Find where the given text appears and provide that cell's center as (x, y) coordinate. 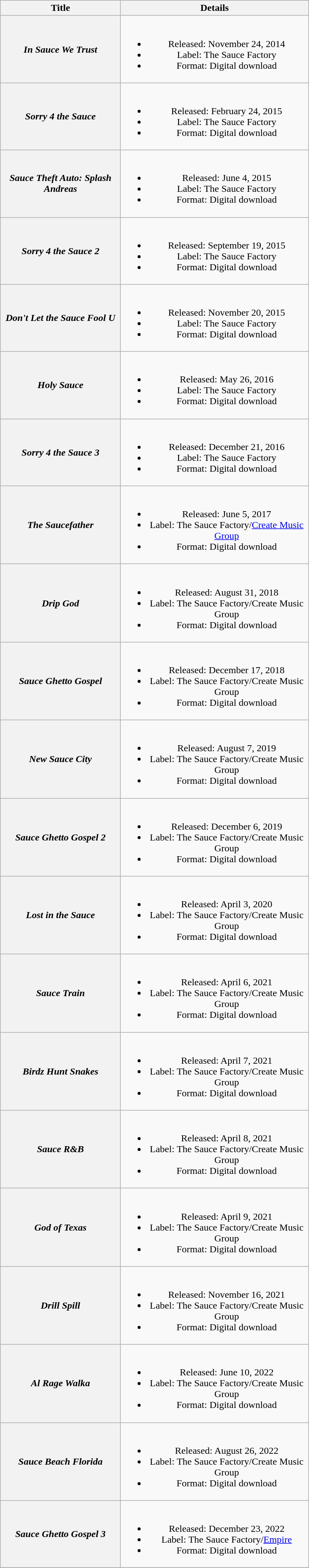
Sauce Ghetto Gospel (60, 681)
Released: April 9, 2021Label: The Sauce Factory/Create Music GroupFormat: Digital download (215, 1227)
Released: February 24, 2015Label: The Sauce FactoryFormat: Digital download (215, 117)
Released: June 5, 2017Label: The Sauce Factory/Create Music GroupFormat: Digital download (215, 525)
Released: May 26, 2016Label: The Sauce FactoryFormat: Digital download (215, 385)
Details (215, 8)
Sauce Theft Auto: Splash Andreas (60, 183)
Released: December 21, 2016Label: The Sauce FactoryFormat: Digital download (215, 452)
Released: June 10, 2022Label: The Sauce Factory/Create Music GroupFormat: Digital download (215, 1383)
Sorry 4 the Sauce 2 (60, 251)
Released: December 23, 2022Label: The Sauce Factory/EmpireFormat: Digital download (215, 1534)
Released: November 16, 2021Label: The Sauce Factory/Create Music GroupFormat: Digital download (215, 1305)
Released: August 31, 2018Label: The Sauce Factory/Create Music GroupFormat: Digital download (215, 603)
Released: April 7, 2021Label: The Sauce Factory/Create Music GroupFormat: Digital download (215, 1071)
Title (60, 8)
Released: December 6, 2019Label: The Sauce Factory/Create Music GroupFormat: Digital download (215, 837)
Released: November 24, 2014Label: The Sauce FactoryFormat: Digital download (215, 49)
Sauce Ghetto Gospel 2 (60, 837)
Released: April 6, 2021Label: The Sauce Factory/Create Music GroupFormat: Digital download (215, 993)
Released: December 17, 2018Label: The Sauce Factory/Create Music GroupFormat: Digital download (215, 681)
Birdz Hunt Snakes (60, 1071)
Released: August 7, 2019Label: The Sauce Factory/Create Music GroupFormat: Digital download (215, 759)
Released: April 3, 2020Label: The Sauce Factory/Create Music GroupFormat: Digital download (215, 915)
Released: June 4, 2015Label: The Sauce FactoryFormat: Digital download (215, 183)
Sauce Beach Florida (60, 1461)
God of Texas (60, 1227)
Released: August 26, 2022Label: The Sauce Factory/Create Music GroupFormat: Digital download (215, 1461)
Sauce R&B (60, 1149)
The Saucefather (60, 525)
Sauce Ghetto Gospel 3 (60, 1534)
Lost in the Sauce (60, 915)
Sorry 4 the Sauce (60, 117)
Released: September 19, 2015Label: The Sauce FactoryFormat: Digital download (215, 251)
Don't Let the Sauce Fool U (60, 318)
New Sauce City (60, 759)
Al Rage Walka (60, 1383)
In Sauce We Trust (60, 49)
Sauce Train (60, 993)
Holy Sauce (60, 385)
Released: April 8, 2021Label: The Sauce Factory/Create Music GroupFormat: Digital download (215, 1149)
Released: November 20, 2015Label: The Sauce FactoryFormat: Digital download (215, 318)
Drip God (60, 603)
Drill Spill (60, 1305)
Sorry 4 the Sauce 3 (60, 452)
